Scan for the cell matching the given text and deliver its (X, Y) coordinate at center. 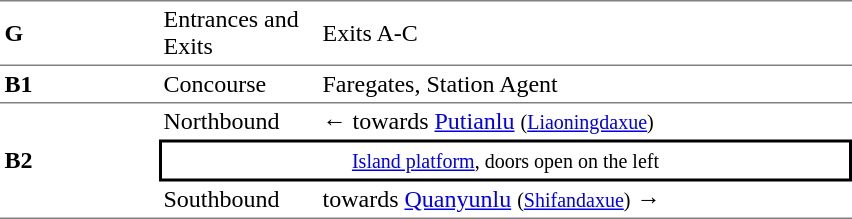
B1 (80, 85)
← towards Putianlu (Liaoningdaxue) (585, 122)
Concourse (238, 85)
Northbound (238, 122)
G (80, 33)
Island platform, doors open on the left (506, 161)
Faregates, Station Agent (585, 85)
Entrances and Exits (238, 33)
Exits A-C (585, 33)
